Find where the given text appears and provide that cell's center as [x, y] coordinate. 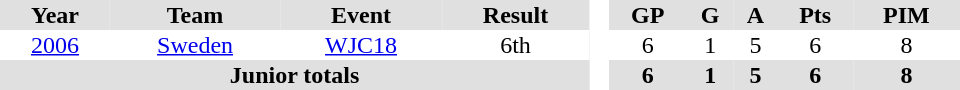
A [756, 15]
GP [648, 15]
Junior totals [294, 75]
Result [516, 15]
Team [195, 15]
2006 [55, 45]
Year [55, 15]
Sweden [195, 45]
G [710, 15]
PIM [906, 15]
6th [516, 45]
WJC18 [361, 45]
Pts [814, 15]
Event [361, 15]
